Return (x, y) of the center of cell containing provided text 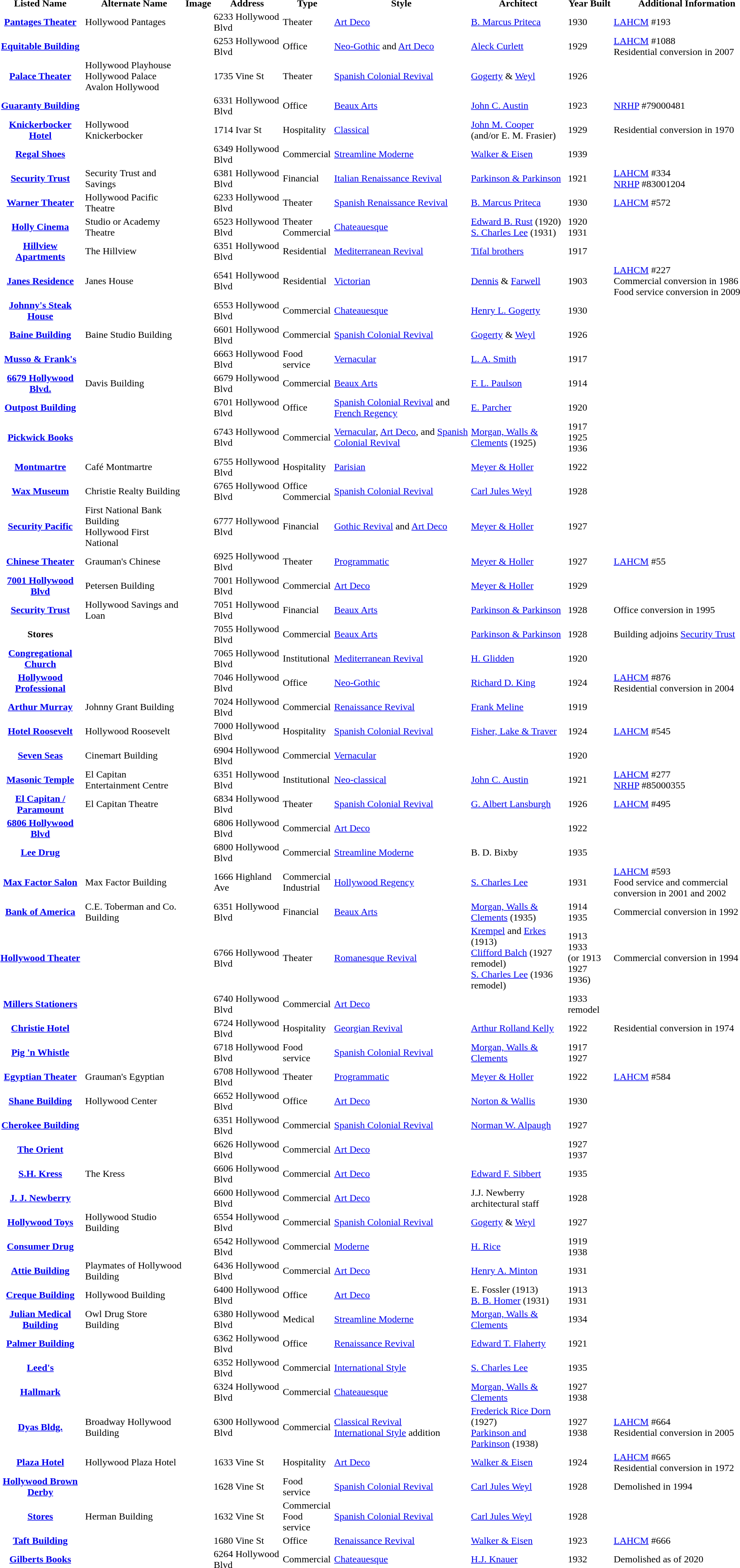
Hollywood Plaza Hotel (134, 1462)
The Hillview (134, 251)
OfficeCommercial (307, 491)
6777 Hollywood Blvd (247, 526)
B. D. Bixby (518, 853)
6755 Hollywood Blvd (247, 467)
Morgan, Walls & Clements (1925) (518, 437)
7046 Hollywood Blvd (247, 683)
Parisian (402, 467)
6324 Hollywood Blvd (247, 1392)
6663 Hollywood Blvd (247, 359)
Victorian (402, 281)
Hollywood Pantages (134, 22)
Neo-Gothic and Art Deco (402, 46)
Fisher, Lake & Traver (518, 731)
Owl Drug Store Building (134, 1319)
6718 Hollywood Blvd (247, 1052)
L. A. Smith (518, 359)
Studio or Academy Theatre (134, 227)
Edward F. Sibbert (518, 1174)
1666 Highland Ave (247, 882)
6679 Hollywood Blvd (247, 383)
Hollywood Building (134, 1295)
6740 Hollywood Blvd (247, 1004)
6380 Hollywood Blvd (247, 1319)
1933 remodel (590, 1004)
6724 Hollywood Blvd (247, 1028)
Hollywood Center (134, 1101)
Broadway Hollywood Building (134, 1427)
Italian Renaissance Revival (402, 179)
Davis Building (134, 383)
Hollywood PlayhouseHollywood PalaceAvalon Hollywood (134, 76)
7001 Hollywood Blvd (247, 586)
6436 Hollywood Blvd (247, 1271)
Cinemart Building (134, 756)
1914 (590, 383)
Classical RevivalInternational Style addition (402, 1427)
Hollywood Pacific Theatre (134, 203)
6553 Hollywood Blvd (247, 310)
7051 Hollywood Blvd (247, 610)
Hollywood Knickerbocker (134, 130)
6600 Hollywood Blvd (247, 1198)
6652 Hollywood Blvd (247, 1101)
1919 (590, 707)
6834 Hollywood Blvd (247, 804)
Hollywood Savings and Loan (134, 610)
Frederick Rice Dorn (1927)Parkinson and Parkinson (1938) (518, 1427)
Gothic Revival and Art Deco (402, 526)
Aleck Curlett (518, 46)
Henry A. Minton (518, 1271)
19131931 (590, 1295)
19201931 (590, 227)
6806 Hollywood Blvd (247, 828)
Playmates of Hollywood Building (134, 1271)
El Capitan Entertainment Centre (134, 780)
1628 Vine St (247, 1486)
7000 Hollywood Blvd (247, 731)
6400 Hollywood Blvd (247, 1295)
First National Bank BuildingHollywood First National (134, 526)
6904 Hollywood Blvd (247, 756)
6601 Hollywood Blvd (247, 335)
6253 Hollywood Blvd (247, 46)
Hollywood Roosevelt (134, 731)
Georgian Revival (402, 1028)
7065 Hollywood Blvd (247, 659)
The Kress (134, 1174)
Classical (402, 130)
CommercialIndustrial (307, 882)
6554 Hollywood Blvd (247, 1222)
Moderne (402, 1246)
Norton & Wallis (518, 1101)
6300 Hollywood Blvd (247, 1427)
6766 Hollywood Blvd (247, 958)
TheaterCommercial (307, 227)
F. L. Paulson (518, 383)
G. Albert Lansburgh (518, 804)
6349 Hollywood Blvd (247, 154)
6352 Hollywood Blvd (247, 1368)
H. Glidden (518, 659)
Christie Realty Building (134, 491)
Neo-classical (402, 780)
1735 Vine St (247, 76)
6523 Hollywood Blvd (247, 227)
1633 Vine St (247, 1462)
Morgan, Walls & Clements (1935) (518, 912)
Spanish Colonial Revival and French Regency (402, 407)
6708 Hollywood Blvd (247, 1077)
6701 Hollywood Blvd (247, 407)
Baine Studio Building (134, 335)
Grauman's Chinese (134, 562)
International Style (402, 1368)
6381 Hollywood Blvd (247, 179)
6765 Hollywood Blvd (247, 491)
Norman W. Alpaugh (518, 1125)
Medical (307, 1319)
6331 Hollywood Blvd (247, 106)
Neo-Gothic (402, 683)
7024 Hollywood Blvd (247, 707)
19191938 (590, 1246)
Security Trust and Savings (134, 179)
El Capitan Theatre (134, 804)
1903 (590, 281)
6541 Hollywood Blvd (247, 281)
H. Rice (518, 1246)
Hollywood Studio Building (134, 1222)
Romanesque Revival (402, 958)
6606 Hollywood Blvd (247, 1174)
19141935 (590, 912)
Hollywood Regency (402, 882)
C.E. Toberman and Co. Building (134, 912)
Commercial Food service (307, 1516)
Petersen Building (134, 586)
1934 (590, 1319)
Edward T. Flaherty (518, 1343)
19171927 (590, 1052)
Johnny Grant Building (134, 707)
Janes House (134, 281)
1939 (590, 154)
E. Fossler (1913)B. B. Homer (1931) (518, 1295)
Max Factor Building (134, 882)
Tifal brothers (518, 251)
6626 Hollywood Blvd (247, 1149)
6362 Hollywood Blvd (247, 1343)
6743 Hollywood Blvd (247, 437)
Henry L. Gogerty (518, 310)
7055 Hollywood Blvd (247, 634)
1632 Vine St (247, 1516)
19131933(or 191319271936) (590, 958)
John M. Cooper(and/or E. M. Frasier) (518, 130)
1714 Ivar St (247, 130)
Krempel and Erkes (1913)Clifford Balch (1927 remodel)S. Charles Lee (1936 remodel) (518, 958)
1680 Vine St (247, 1541)
Edward B. Rust (1920)S. Charles Lee (1931) (518, 227)
Arthur Rolland Kelly (518, 1028)
J.J. Newberry architectural staff (518, 1198)
Dennis & Farwell (518, 281)
Herman Building (134, 1516)
Spanish Renaissance Revival (402, 203)
6800 Hollywood Blvd (247, 853)
6542 Hollywood Blvd (247, 1246)
6925 Hollywood Blvd (247, 562)
Café Montmartre (134, 467)
E. Parcher (518, 407)
Vernacular, Art Deco, and Spanish Colonial Revival (402, 437)
19271937 (590, 1149)
Richard D. King (518, 683)
Grauman's Egyptian (134, 1077)
191719251936 (590, 437)
Frank Meline (518, 707)
